Pinpoint the cell where the given text exists, returning its (X, Y) midpoint coordinate. 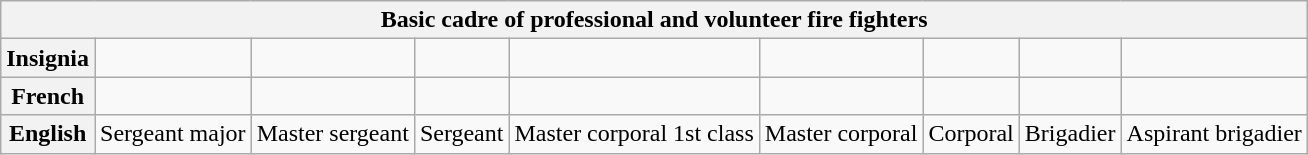
Insignia (48, 58)
Master sergeant (332, 134)
Master corporal 1st class (634, 134)
Master corporal (841, 134)
Brigadier (1070, 134)
Corporal (971, 134)
French (48, 96)
Sergeant major (174, 134)
Sergeant (462, 134)
Basic cadre of professional and volunteer fire fighters (654, 20)
English (48, 134)
Aspirant brigadier (1214, 134)
